Locate the cell with the specified text and output its (X, Y) center coordinate. 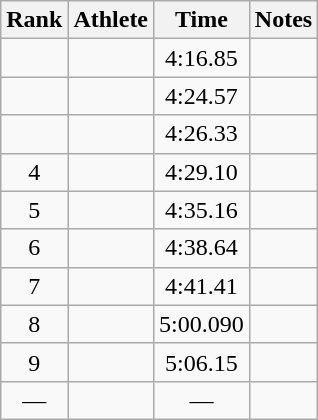
6 (34, 248)
4:41.41 (202, 286)
4:38.64 (202, 248)
7 (34, 286)
4:35.16 (202, 210)
4:29.10 (202, 172)
8 (34, 324)
4:26.33 (202, 134)
Notes (283, 20)
9 (34, 362)
4 (34, 172)
Athlete (111, 20)
5 (34, 210)
5:00.090 (202, 324)
Rank (34, 20)
4:24.57 (202, 96)
4:16.85 (202, 58)
Time (202, 20)
5:06.15 (202, 362)
